Output the [X, Y] coordinate of the center of the cell containing the given text.  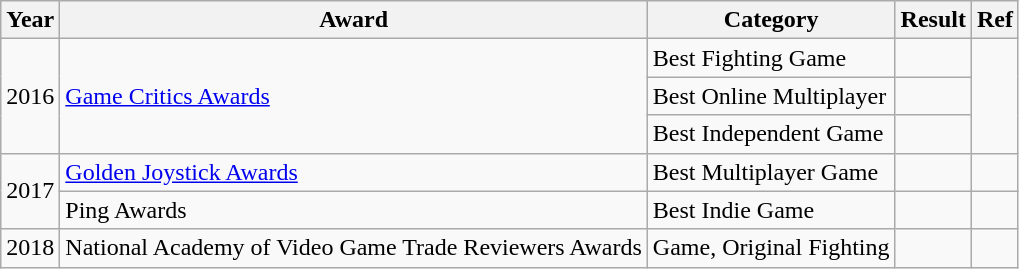
Best Multiplayer Game [771, 172]
Result [933, 20]
Ping Awards [354, 210]
Golden Joystick Awards [354, 172]
Best Independent Game [771, 134]
Year [30, 20]
Category [771, 20]
Award [354, 20]
Game, Original Fighting [771, 248]
2016 [30, 96]
Ref [994, 20]
2018 [30, 248]
Best Indie Game [771, 210]
Best Online Multiplayer [771, 96]
Game Critics Awards [354, 96]
Best Fighting Game [771, 58]
National Academy of Video Game Trade Reviewers Awards [354, 248]
2017 [30, 191]
